Return the [x, y] coordinate for the center point of the cell that contains the specified text.  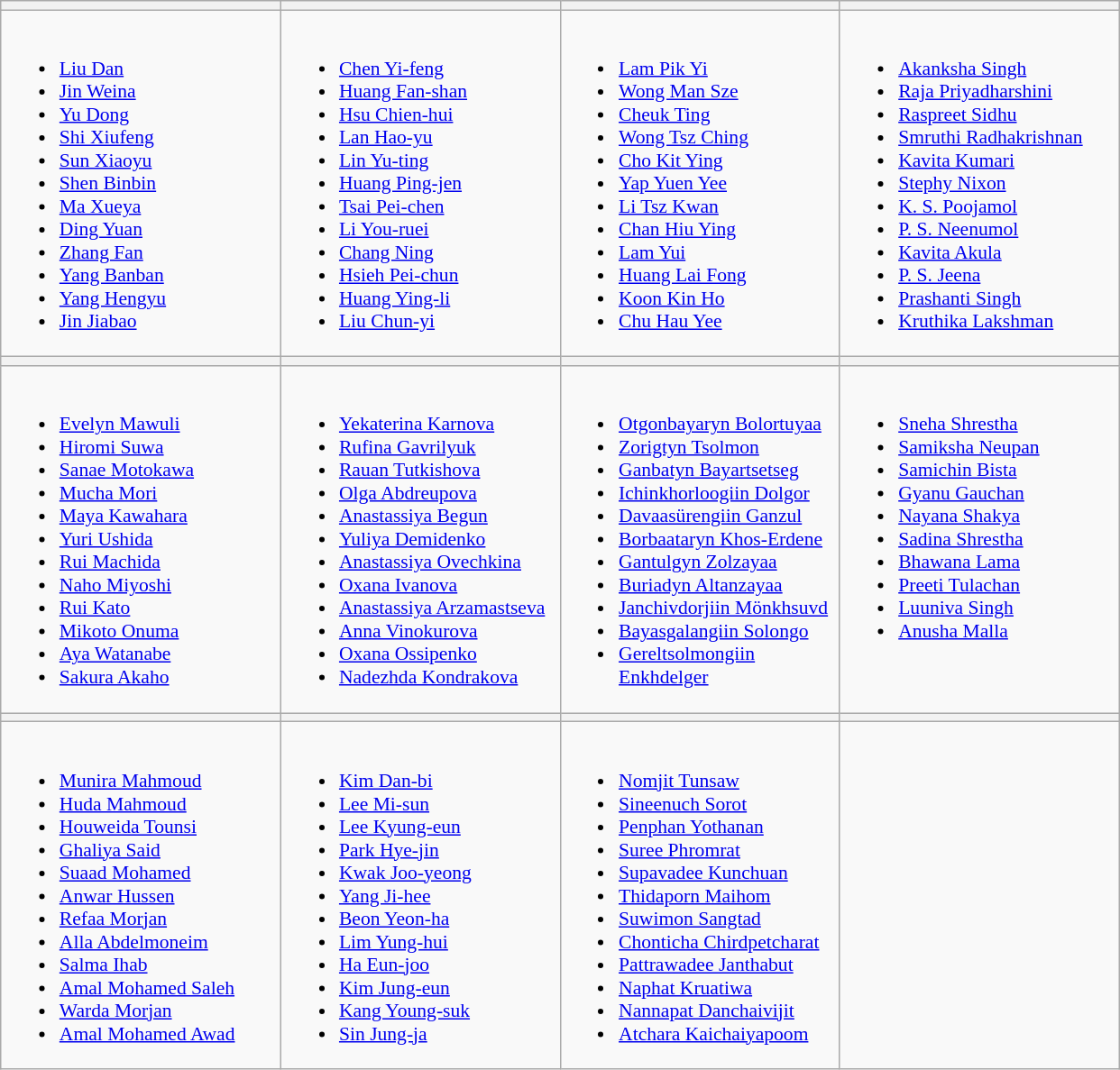
Liu DanJin WeinaYu DongShi XiufengSun XiaoyuShen BinbinMa XueyaDing YuanZhang FanYang BanbanYang HengyuJin Jiabao [141, 184]
Sneha ShresthaSamiksha NeupanSamichin BistaGyanu GauchanNayana ShakyaSadina ShresthaBhawana LamaPreeti TulachanLuuniva SinghAnusha Malla [979, 539]
Chen Yi-fengHuang Fan-shanHsu Chien-huiLan Hao-yuLin Yu-tingHuang Ping-jenTsai Pei-chenLi You-rueiChang NingHsieh Pei-chunHuang Ying-liLiu Chun-yi [420, 184]
Evelyn MawuliHiromi SuwaSanae MotokawaMucha MoriMaya KawaharaYuri UshidaRui MachidaNaho MiyoshiRui KatoMikoto OnumaAya WatanabeSakura Akaho [141, 539]
Lam Pik YiWong Man SzeCheuk TingWong Tsz ChingCho Kit YingYap Yuen YeeLi Tsz KwanChan Hiu YingLam YuiHuang Lai FongKoon Kin HoChu Hau Yee [700, 184]
Kim Dan-biLee Mi-sunLee Kyung-eunPark Hye-jinKwak Joo-yeongYang Ji-heeBeon Yeon-haLim Yung-huiHa Eun-jooKim Jung-eunKang Young-sukSin Jung-ja [420, 896]
